Search for the cell housing the specified text and yield its (X, Y) center coordinate. 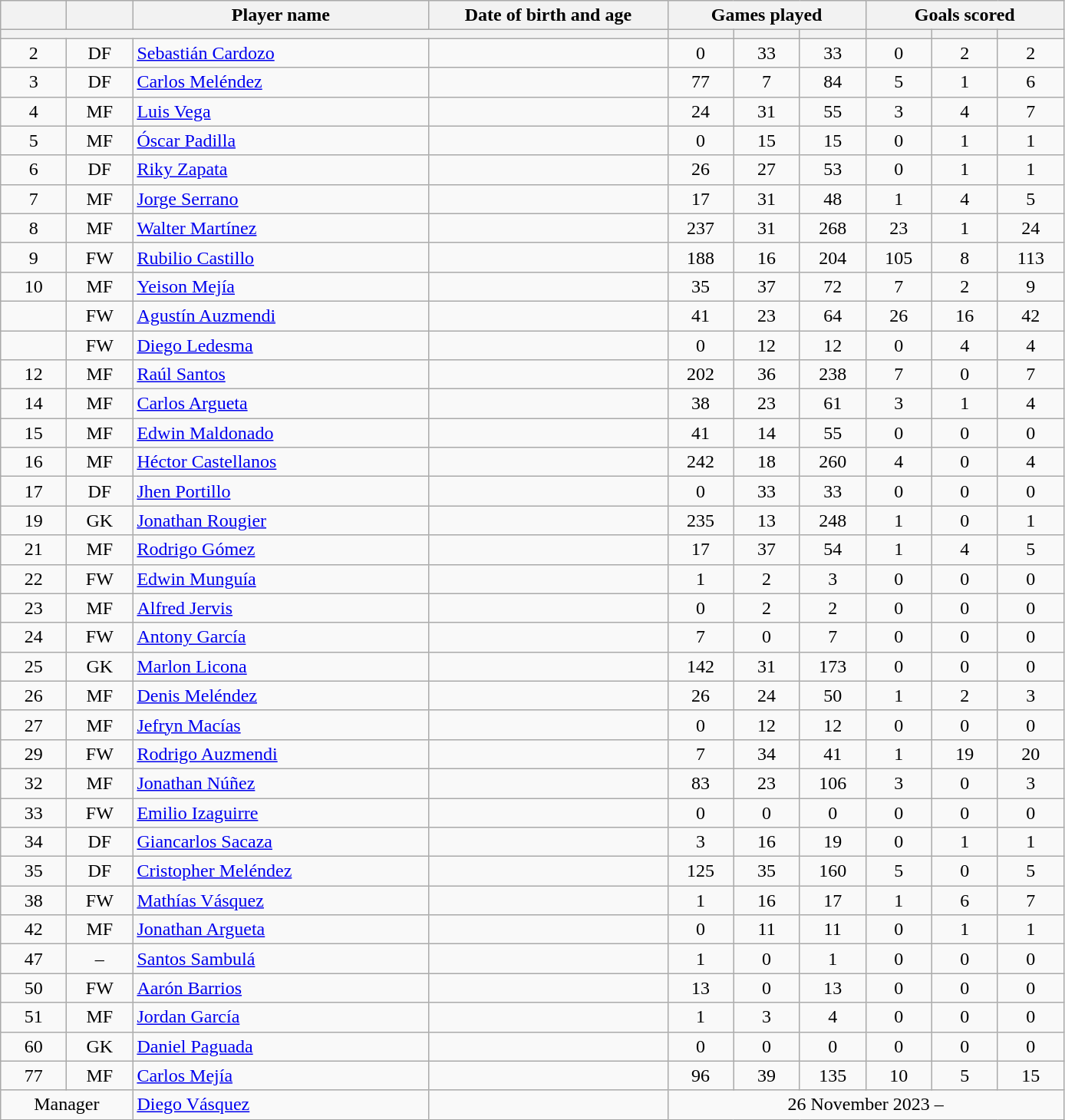
Emilio Izaguirre (281, 813)
32 (34, 783)
173 (833, 666)
64 (833, 316)
Daniel Paguada (281, 1046)
248 (833, 520)
Jefryn Macías (281, 725)
Rodrigo Auzmendi (281, 754)
22 (34, 579)
Sebastián Cardozo (281, 53)
39 (767, 1075)
142 (701, 666)
48 (833, 199)
237 (701, 228)
Diego Vásquez (281, 1105)
238 (833, 375)
Santos Sambulá (281, 959)
188 (701, 257)
20 (1030, 754)
125 (701, 871)
Antony García (281, 637)
Rubilio Castillo (281, 257)
Date of birth and age (548, 15)
Manager (67, 1105)
268 (833, 228)
Rodrigo Gómez (281, 550)
235 (701, 520)
54 (833, 550)
Giancarlos Sacaza (281, 842)
Edwin Maldonado (281, 433)
Yeison Mejía (281, 286)
Aarón Barrios (281, 988)
Luis Vega (281, 111)
26 November 2023 – (866, 1105)
Cristopher Meléndez (281, 871)
Carlos Mejía (281, 1075)
Denis Meléndez (281, 695)
83 (701, 783)
Riky Zapata (281, 170)
Héctor Castellanos (281, 462)
53 (833, 170)
Agustín Auzmendi (281, 316)
25 (34, 666)
36 (767, 375)
18 (767, 462)
Jhen Portillo (281, 491)
Jonathan Núñez (281, 783)
Raúl Santos (281, 375)
Alfred Jervis (281, 608)
106 (833, 783)
Diego Ledesma (281, 345)
72 (833, 286)
Player name (281, 15)
29 (34, 754)
Mathías Vásquez (281, 900)
Carlos Meléndez (281, 82)
Carlos Argueta (281, 404)
21 (34, 550)
242 (701, 462)
105 (898, 257)
96 (701, 1075)
Games played (767, 15)
Edwin Munguía (281, 579)
60 (34, 1046)
Jonathan Rougier (281, 520)
Walter Martínez (281, 228)
61 (833, 404)
202 (701, 375)
51 (34, 1017)
Óscar Padilla (281, 140)
Jordan García (281, 1017)
135 (833, 1075)
113 (1030, 257)
Jorge Serrano (281, 199)
Goals scored (964, 15)
84 (833, 82)
204 (833, 257)
Jonathan Argueta (281, 930)
47 (34, 959)
260 (833, 462)
160 (833, 871)
– (100, 959)
Marlon Licona (281, 666)
